Return [X, Y] of the center of cell containing provided text 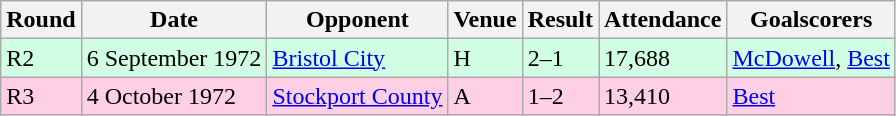
Stockport County [358, 96]
Venue [485, 20]
McDowell, Best [811, 58]
Round [41, 20]
6 September 1972 [174, 58]
Date [174, 20]
13,410 [663, 96]
Goalscorers [811, 20]
4 October 1972 [174, 96]
R3 [41, 96]
Result [560, 20]
R2 [41, 58]
Attendance [663, 20]
H [485, 58]
1–2 [560, 96]
Opponent [358, 20]
Best [811, 96]
Bristol City [358, 58]
A [485, 96]
17,688 [663, 58]
2–1 [560, 58]
